Locate the cell with the specified text and output its [X, Y] center coordinate. 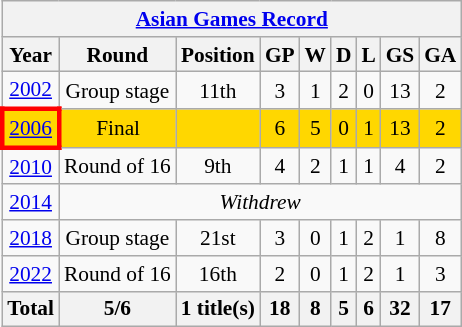
Withdrew [260, 203]
21st [218, 238]
11th [218, 90]
2002 [30, 90]
Final [118, 128]
W [316, 55]
18 [280, 309]
Total [30, 309]
Asian Games Record [232, 19]
2018 [30, 238]
2014 [30, 203]
17 [440, 309]
GP [280, 55]
GS [400, 55]
Round [118, 55]
L [368, 55]
GA [440, 55]
D [344, 55]
9th [218, 166]
Year [30, 55]
32 [400, 309]
5/6 [118, 309]
2006 [30, 128]
2022 [30, 274]
2010 [30, 166]
16th [218, 274]
Position [218, 55]
1 title(s) [218, 309]
